Detect which cell encompasses the target text, then output its (X, Y) center coordinate. 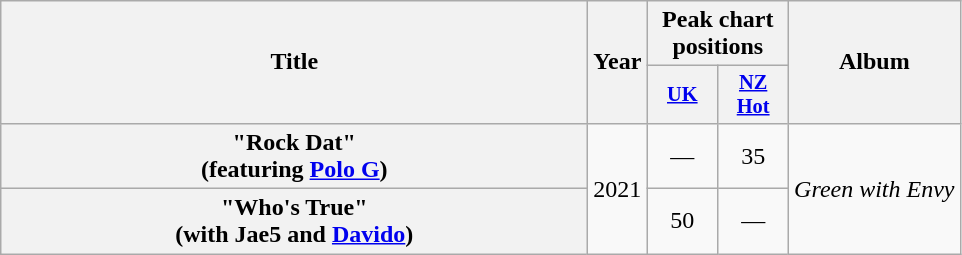
50 (682, 222)
Title (294, 62)
"Rock Dat"(featuring Polo G) (294, 156)
Green with Envy (874, 188)
"Who's True"(with Jae5 and Davido) (294, 222)
35 (754, 156)
Peak chart positions (718, 34)
Year (618, 62)
NZHot (754, 95)
2021 (618, 188)
UK (682, 95)
Album (874, 62)
